Search for the cell housing the specified text and yield its [x, y] center coordinate. 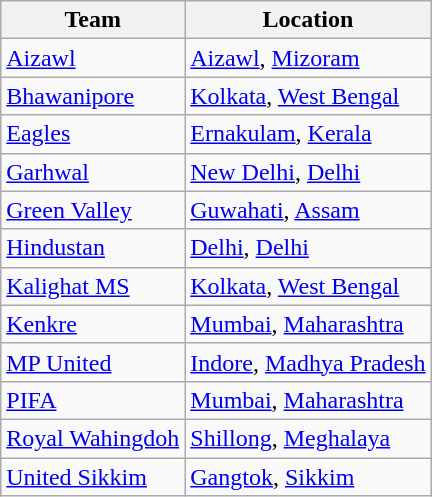
New Delhi, Delhi [308, 172]
Bhawanipore [93, 96]
Kenkre [93, 324]
PIFA [93, 400]
Green Valley [93, 210]
Ernakulam, Kerala [308, 134]
Aizawl, Mizoram [308, 58]
Gangtok, Sikkim [308, 477]
Indore, Madhya Pradesh [308, 362]
Hindustan [93, 248]
Guwahati, Assam [308, 210]
Location [308, 20]
Garhwal [93, 172]
Shillong, Meghalaya [308, 438]
Aizawl [93, 58]
Kalighat MS [93, 286]
United Sikkim [93, 477]
Delhi, Delhi [308, 248]
Eagles [93, 134]
Team [93, 20]
MP United [93, 362]
Royal Wahingdoh [93, 438]
